Return [x, y] of the center of cell containing provided text 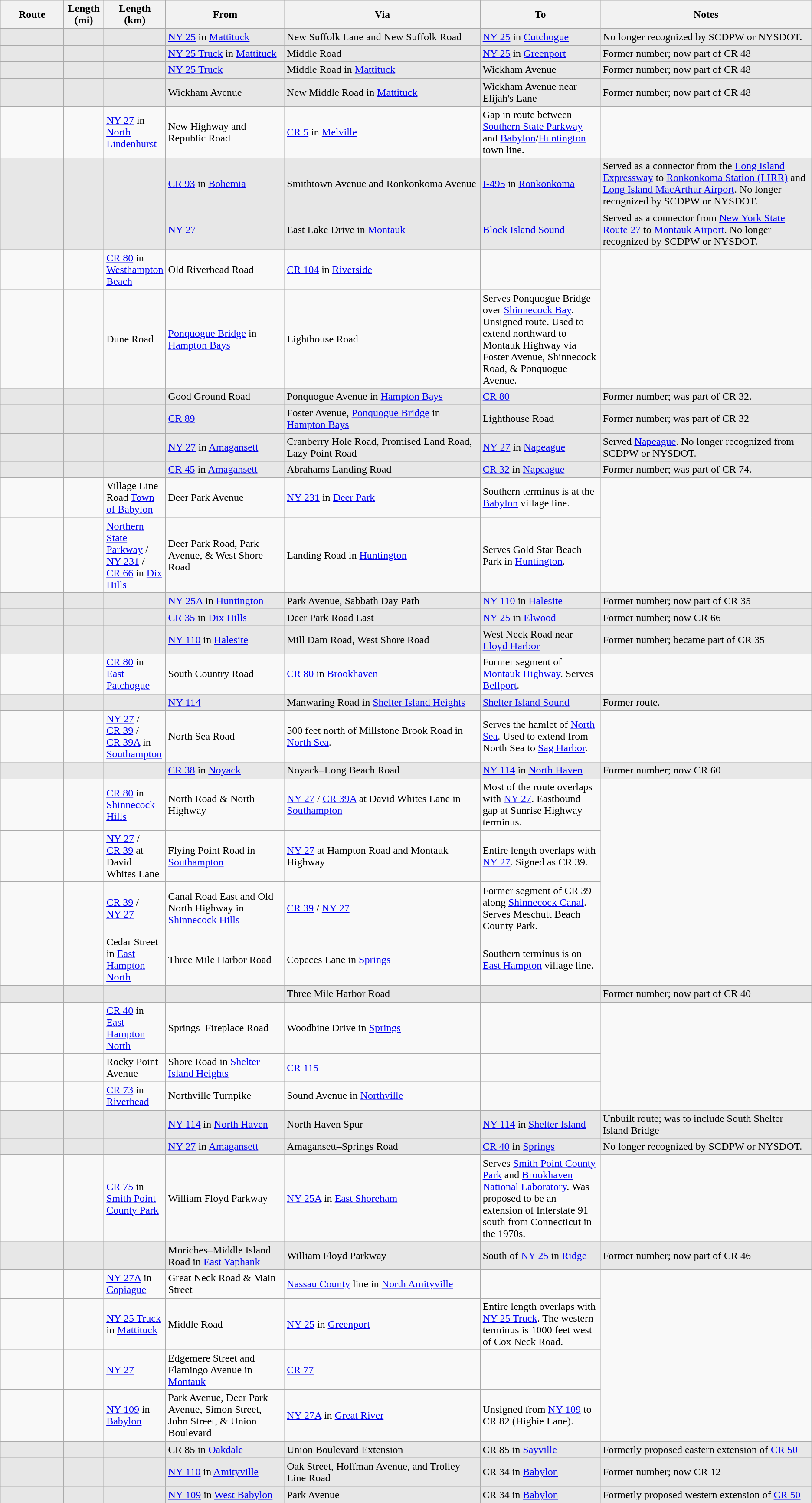
Middle Road in Mattituck [383, 70]
Village Line Road Town of Babylon [135, 498]
Unsigned from NY 109 to CR 82 (Higbie Lane). [540, 1416]
NY 27 / CR 39A at David Whites Lane in Southampton [383, 805]
Serves the hamlet of North Sea. Used to extend from North Sea to Sag Harbor. [540, 736]
Manwaring Road in Shelter Island Heights [383, 702]
Foster Avenue, Ponquogue Bridge in Hampton Bays [383, 418]
CR 40 in East Hampton North [135, 1028]
South of NY 25 in Ridge [540, 1256]
Great Neck Road & Main Street [225, 1284]
NY 27A in Copiague [135, 1284]
Served Napeague. No longer recognized from SCDPW or NYSDOT. [706, 447]
NY 109 in West Babylon [225, 1494]
Former number; now part of CR 46 [706, 1256]
CR 115 [383, 1068]
East Lake Drive in Montauk [383, 230]
Former number; now CR 60 [706, 770]
Route [32, 15]
North Haven Spur [383, 1124]
NY 110 in Amityville [225, 1472]
Most of the route overlaps with NY 27. Eastbound gap at Sunrise Highway terminus. [540, 805]
Mill Dam Road, West Shore Road [383, 640]
Canal Road East and Old North Highway in Shinnecock Hills [225, 908]
New Highway and Republic Road [225, 132]
Union Boulevard Extension [383, 1450]
CR 80 in Westhampton Beach [135, 270]
CR 32 in Napeague [540, 470]
Wickham Avenue near Elijah's Lane [540, 92]
CR 85 in Oakdale [225, 1450]
NY 25 in Mattituck [225, 37]
Former segment of Montauk Highway. Serves Bellport. [540, 674]
Former number; now part of CR 35 [706, 601]
Serves Gold Star Beach Park in Huntington. [540, 556]
CR 80 in Brookhaven [383, 674]
Smithtown Avenue and Ronkonkoma Avenue [383, 184]
CR 73 in Riverhead [135, 1096]
NY 114 in Shelter Island [540, 1124]
Nassau County line in North Amityville [383, 1284]
CR 75 in Smith Point County Park [135, 1198]
South Country Road [225, 674]
Cranberry Hole Road, Promised Land Road, Lazy Point Road [383, 447]
Via [383, 15]
Landing Road in Huntington [383, 556]
Formerly proposed eastern extension of CR 50 [706, 1450]
Southern terminus is on East Hampton village line. [540, 959]
Former route. [706, 702]
NY 109 in Babylon [135, 1416]
Cedar Street in East Hampton North [135, 959]
Notes [706, 15]
CR 80 in Shinnecock Hills [135, 805]
Length(mi) [84, 15]
Unbuilt route; was to include South Shelter Island Bridge [706, 1124]
Entire length overlaps with NY 27. Signed as CR 39. [540, 856]
Entire length overlaps with NY 25 Truck. The western terminus is 1000 feet west of Cox Neck Road. [540, 1324]
CR 104 in Riverside [383, 270]
North Sea Road [225, 736]
Former number; now CR 66 [706, 618]
CR 35 in Dix Hills [225, 618]
CR 40 in Springs [540, 1147]
CR 38 in Noyack [225, 770]
Ponquogue Bridge in Hampton Bays [225, 339]
Woodbine Drive in Springs [383, 1028]
NY 25 Truck [225, 70]
CR 5 in Melville [383, 132]
CR 89 [225, 418]
Abrahams Landing Road [383, 470]
Noyack–Long Beach Road [383, 770]
Shore Road in Shelter Island Heights [225, 1068]
NY 27A in Great River [383, 1416]
Length(km) [135, 15]
Ponquogue Avenue in Hampton Bays [383, 396]
West Neck Road near Lloyd Harbor [540, 640]
CR 45 in Amagansett [225, 470]
NY 25A in East Shoreham [383, 1198]
Old Riverhead Road [225, 270]
Former number; now part of CR 40 [706, 993]
500 feet north of Millstone Brook Road in North Sea. [383, 736]
Former number; now CR 12 [706, 1472]
Block Island Sound [540, 230]
Former number; became part of CR 35 [706, 640]
Former segment of CR 39 along Shinnecock Canal. Serves Meschutt Beach County Park. [540, 908]
Flying Point Road in Southampton [225, 856]
Oak Street, Hoffman Avenue, and Trolley Line Road [383, 1472]
Amagansett–Springs Road [383, 1147]
Shelter Island Sound [540, 702]
I-495 in Ronkonkoma [540, 184]
Edgemere Street and Flamingo Avenue in Montauk [225, 1370]
Moriches–Middle Island Road in East Yaphank [225, 1256]
NY 231 in Deer Park [383, 498]
CR 85 in Sayville [540, 1450]
CR 93 in Bohemia [225, 184]
NY 27 / CR 39 / CR 39A in Southampton [135, 736]
Park Avenue, Sabbath Day Path [383, 601]
Former number; was part of CR 32 [706, 418]
From [225, 15]
Good Ground Road [225, 396]
Deer Park Road, Park Avenue, & West Shore Road [225, 556]
Dune Road [135, 339]
Sound Avenue in Northville [383, 1096]
Gap in route between Southern State Parkway and Babylon/Huntington town line. [540, 132]
Former number; was part of CR 32. [706, 396]
Formerly proposed western extension of CR 50 [706, 1494]
NY 27 / CR 39 at David Whites Lane [135, 856]
Copeces Lane in Springs [383, 959]
CR 80 [540, 396]
Springs–Fireplace Road [225, 1028]
Northern State Parkway / NY 231 / CR 66 in Dix Hills [135, 556]
To [540, 15]
Served as a connector from New York State Route 27 to Montauk Airport. No longer recognized by SCDPW or NYSDOT. [706, 230]
North Road & North Highway [225, 805]
New Middle Road in Mattituck [383, 92]
NY 27 in North Lindenhurst [135, 132]
Northville Turnpike [225, 1096]
Deer Park Avenue [225, 498]
Park Avenue, Deer Park Avenue, Simon Street, John Street, & Union Boulevard [225, 1416]
Rocky Point Avenue [135, 1068]
CR 80 in East Patchogue [135, 674]
NY 27 at Hampton Road and Montauk Highway [383, 856]
NY 25 in Cutchogue [540, 37]
Deer Park Road East [383, 618]
CR 77 [383, 1370]
Park Avenue [383, 1494]
NY 25A in Huntington [225, 601]
NY 27 in Napeague [540, 447]
NY 114 [225, 702]
New Suffolk Lane and New Suffolk Road [383, 37]
NY 25 in Elwood [540, 618]
Southern terminus is at the Babylon village line. [540, 498]
Former number; was part of CR 74. [706, 470]
